Detect which cell encompasses the target text, then output its [X, Y] center coordinate. 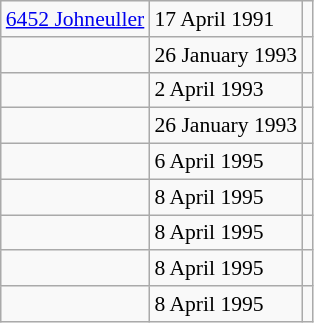
2 April 1993 [226, 90]
6 April 1995 [226, 162]
17 April 1991 [226, 19]
6452 Johneuller [76, 19]
